For the text-containing cell, return its midpoint in [x, y] coordinate format. 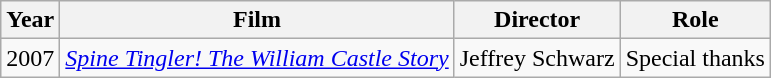
Jeffrey Schwarz [537, 58]
Director [537, 20]
2007 [30, 58]
Film [257, 20]
Year [30, 20]
Spine Tingler! The William Castle Story [257, 58]
Role [695, 20]
Special thanks [695, 58]
